Scan for the cell matching the given text and deliver its [x, y] coordinate at center. 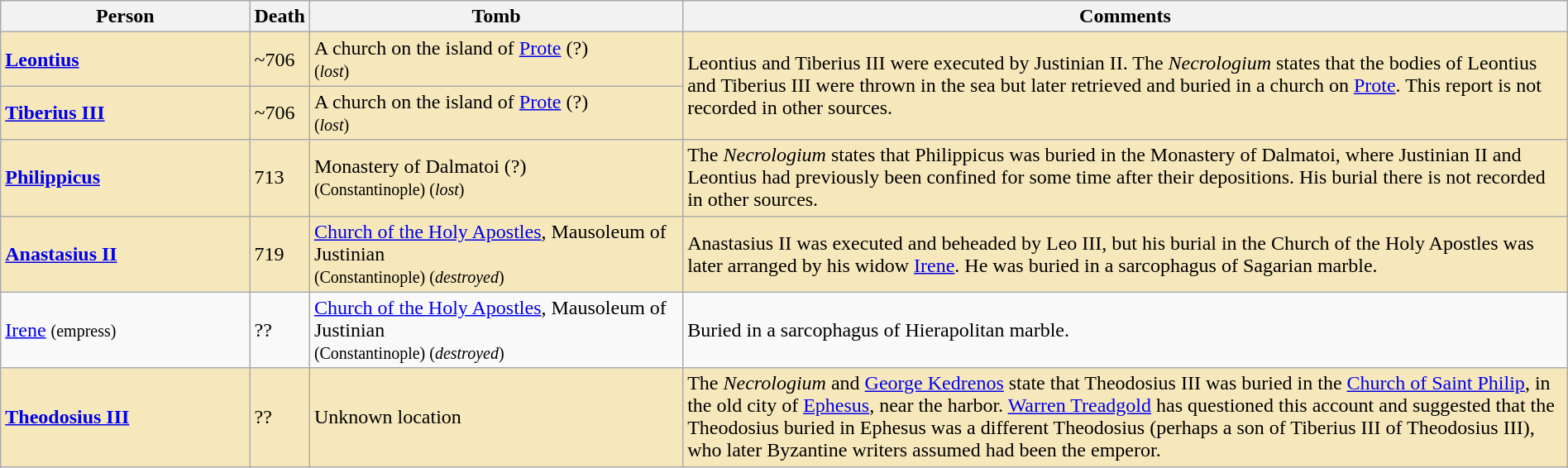
Unknown location [496, 417]
Death [280, 17]
Irene (empress) [126, 330]
Monastery of Dalmatoi (?)(Constantinople) (lost) [496, 178]
Buried in a sarcophagus of Hierapolitan marble. [1126, 330]
Person [126, 17]
Leontius [126, 60]
Tomb [496, 17]
Tiberius III [126, 112]
Theodosius III [126, 417]
719 [280, 254]
713 [280, 178]
Comments [1126, 17]
Philippicus [126, 178]
Anastasius II [126, 254]
